Identify which cell holds the provided text, then report its [x, y] central coordinate. 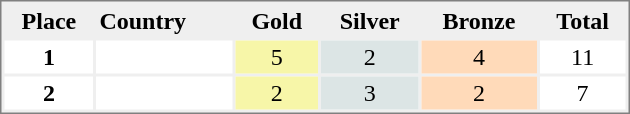
Bronze [479, 20]
Silver [370, 20]
1 [48, 56]
3 [370, 92]
Country [164, 20]
7 [583, 92]
Gold [276, 20]
Total [583, 20]
4 [479, 56]
Place [48, 20]
5 [276, 56]
11 [583, 56]
